Capture the cell that displays the provided text and extract its (x, y) central coordinate. 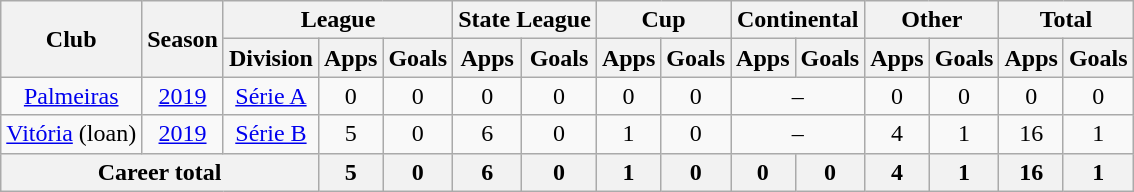
Total (1066, 20)
Division (270, 58)
Career total (160, 172)
Vitória (loan) (72, 134)
Club (72, 39)
Palmeiras (72, 96)
State League (525, 20)
Série B (270, 134)
League (338, 20)
Série A (270, 96)
Cup (663, 20)
Continental (798, 20)
Season (183, 39)
Other (932, 20)
